Determine the (x, y) coordinate at the center of the cell enclosing the given text.  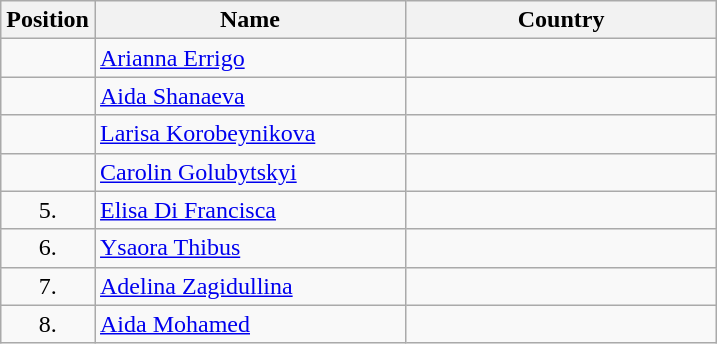
Position (48, 20)
Country (562, 20)
Ysaora Thibus (250, 248)
Adelina Zagidullina (250, 286)
Name (250, 20)
Aida Shanaeva (250, 96)
Arianna Errigo (250, 58)
Carolin Golubytskyi (250, 172)
Aida Mohamed (250, 324)
6. (48, 248)
Elisa Di Francisca (250, 210)
Larisa Korobeynikova (250, 134)
7. (48, 286)
5. (48, 210)
8. (48, 324)
